Output the [X, Y] coordinate of the center of the cell containing the given text.  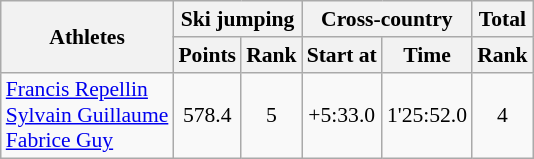
Ski jumping [237, 19]
1'25:52.0 [427, 116]
Francis RepellinSylvain GuillaumeFabrice Guy [88, 116]
Athletes [88, 36]
Start at [342, 55]
Cross-country [387, 19]
+5:33.0 [342, 116]
Total [502, 19]
4 [502, 116]
Time [427, 55]
5 [272, 116]
578.4 [207, 116]
Points [207, 55]
